Find where the given text appears and provide that cell's center as (X, Y) coordinate. 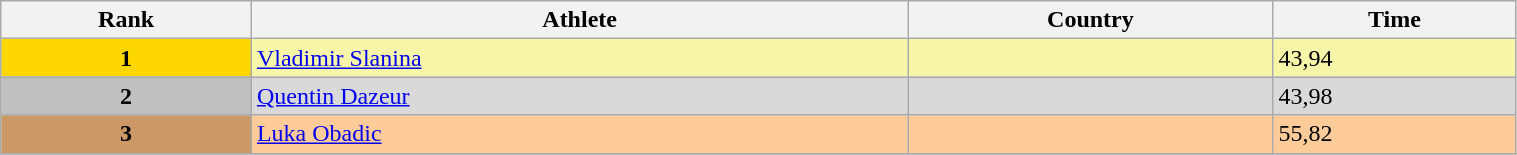
Country (1090, 20)
43,98 (1394, 96)
Rank (126, 20)
Quentin Dazeur (579, 96)
Luka Obadic (579, 134)
Time (1394, 20)
55,82 (1394, 134)
2 (126, 96)
Athlete (579, 20)
3 (126, 134)
Vladimir Slanina (579, 58)
1 (126, 58)
43,94 (1394, 58)
